Extract the (x, y) coordinate from the center of the cell holding the provided text.  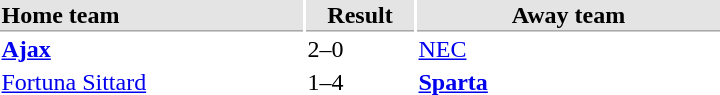
Result (360, 16)
NEC (568, 49)
Home team (152, 16)
Ajax (152, 49)
Away team (568, 16)
2–0 (360, 49)
